Determine the (X, Y) coordinate at the center of the cell enclosing the given text.  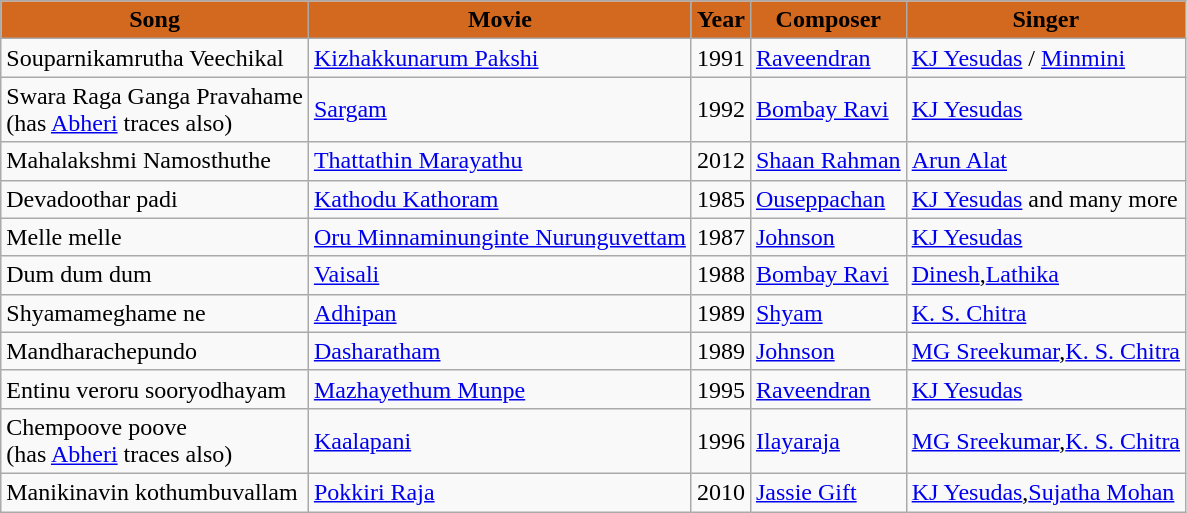
KJ Yesudas and many more (1046, 199)
Pokkiri Raja (500, 492)
2012 (720, 161)
Movie (500, 20)
Swara Raga Ganga Pravahame(has Abheri traces also) (155, 110)
Dinesh,Lathika (1046, 275)
Arun Alat (1046, 161)
Kathodu Kathoram (500, 199)
Year (720, 20)
Shaan Rahman (828, 161)
Sargam (500, 110)
Manikinavin kothumbuvallam (155, 492)
Ilayaraja (828, 440)
Vaisali (500, 275)
1992 (720, 110)
Kizhakkunarum Pakshi (500, 58)
1991 (720, 58)
Devadoothar padi (155, 199)
Souparnikamrutha Veechikal (155, 58)
KJ Yesudas,Sujatha Mohan (1046, 492)
Jassie Gift (828, 492)
Shyamameghame ne (155, 313)
K. S. Chitra (1046, 313)
Mandharachepundo (155, 351)
Oru Minnaminunginte Nurunguvettam (500, 237)
Dasharatham (500, 351)
1987 (720, 237)
Composer (828, 20)
Chempoove poove(has Abheri traces also) (155, 440)
Song (155, 20)
1996 (720, 440)
Melle melle (155, 237)
1995 (720, 389)
Mahalakshmi Namosthuthe (155, 161)
1988 (720, 275)
1985 (720, 199)
Dum dum dum (155, 275)
KJ Yesudas / Minmini (1046, 58)
Thattathin Marayathu (500, 161)
Singer (1046, 20)
Kaalapani (500, 440)
Entinu veroru sooryodhayam (155, 389)
2010 (720, 492)
Mazhayethum Munpe (500, 389)
Ouseppachan (828, 199)
Shyam (828, 313)
Adhipan (500, 313)
